Scan for the cell matching the given text and deliver its [X, Y] coordinate at center. 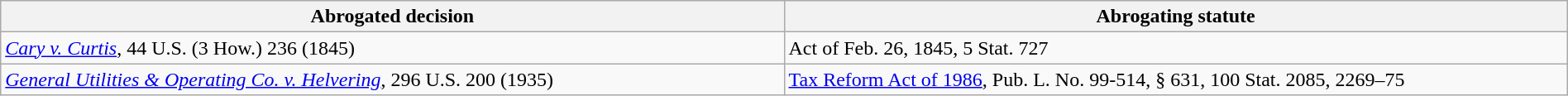
Act of Feb. 26, 1845, 5 Stat. 727 [1176, 48]
Cary v. Curtis, 44 U.S. (3 How.) 236 (1845) [392, 48]
Abrogating statute [1176, 17]
Abrogated decision [392, 17]
General Utilities & Operating Co. v. Helvering, 296 U.S. 200 (1935) [392, 79]
Tax Reform Act of 1986, Pub. L. No. 99-514, § 631, 100 Stat. 2085, 2269–75 [1176, 79]
